Extract the (X, Y) coordinate from the center of the cell holding the provided text.  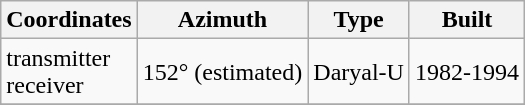
Coordinates (69, 20)
1982-1994 (466, 72)
Daryal-U (359, 72)
Type (359, 20)
Azimuth (222, 20)
Built (466, 20)
152° (estimated) (222, 72)
transmitter receiver (69, 72)
